Scan for the cell matching the given text and deliver its (X, Y) coordinate at center. 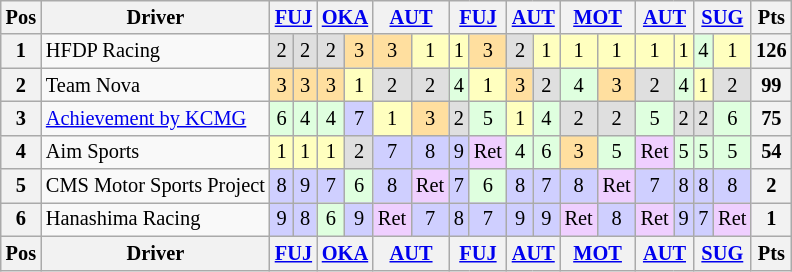
CMS Motor Sports Project (156, 186)
Hanashima Racing (156, 219)
54 (771, 152)
Achievement by KCMG (156, 118)
HFDP Racing (156, 51)
75 (771, 118)
Team Nova (156, 85)
Aim Sports (156, 152)
99 (771, 85)
126 (771, 51)
